Return the (x, y) coordinate for the center point of the cell that contains the specified text.  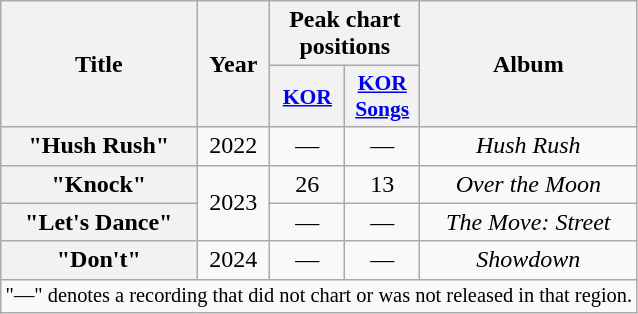
Title (99, 64)
Peak chartpositions (345, 34)
26 (308, 184)
Showdown (528, 260)
"Don't" (99, 260)
Hush Rush (528, 146)
2022 (234, 146)
"Let's Dance" (99, 222)
2023 (234, 203)
"—" denotes a recording that did not chart or was not released in that region. (319, 296)
"Knock" (99, 184)
Album (528, 64)
The Move: Street (528, 222)
2024 (234, 260)
Year (234, 64)
KOR (308, 96)
Over the Moon (528, 184)
"Hush Rush" (99, 146)
13 (382, 184)
KORSongs (382, 96)
